For the text-containing cell, return its midpoint in (x, y) coordinate format. 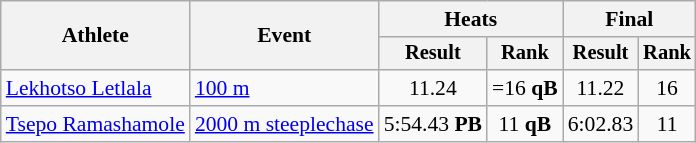
100 m (284, 88)
11 qB (525, 124)
16 (667, 88)
Heats (471, 19)
11 (667, 124)
Tsepo Ramashamole (96, 124)
=16 qB (525, 88)
11.22 (600, 88)
Athlete (96, 36)
5:54.43 PB (433, 124)
2000 m steeplechase (284, 124)
Lekhotso Letlala (96, 88)
Final (630, 19)
6:02.83 (600, 124)
11.24 (433, 88)
Event (284, 36)
